Determine the (x, y) coordinate at the center of the cell enclosing the given text.  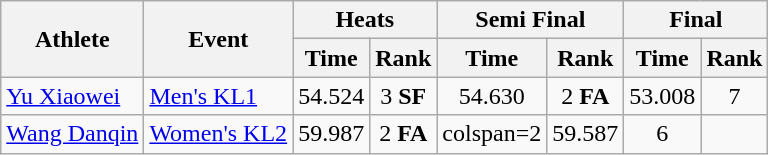
59.987 (332, 134)
54.630 (492, 96)
Women's KL2 (218, 134)
colspan=2 (492, 134)
Heats (365, 20)
53.008 (662, 96)
Semi Final (530, 20)
Final (696, 20)
7 (734, 96)
54.524 (332, 96)
Yu Xiaowei (72, 96)
Athlete (72, 39)
3 SF (404, 96)
6 (662, 134)
59.587 (586, 134)
Men's KL1 (218, 96)
Event (218, 39)
Wang Danqin (72, 134)
